Identify which cell holds the provided text, then report its [x, y] central coordinate. 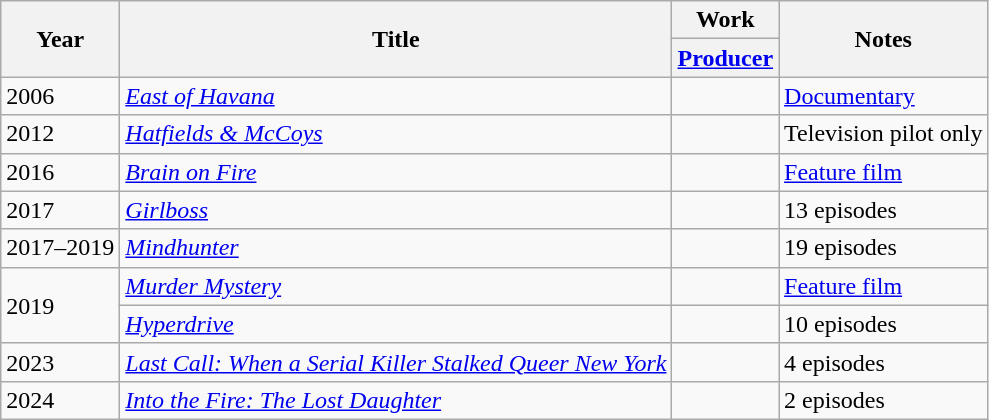
Last Call: When a Serial Killer Stalked Queer New York [396, 362]
Work [726, 20]
Hatfields & McCoys [396, 134]
Notes [884, 39]
Mindhunter [396, 248]
2 episodes [884, 400]
2023 [60, 362]
Murder Mystery [396, 286]
13 episodes [884, 210]
Documentary [884, 96]
10 episodes [884, 324]
2006 [60, 96]
Producer [726, 58]
Girlboss [396, 210]
Television pilot only [884, 134]
4 episodes [884, 362]
Title [396, 39]
Year [60, 39]
2024 [60, 400]
Hyperdrive [396, 324]
2017–2019 [60, 248]
2019 [60, 305]
2012 [60, 134]
Into the Fire: The Lost Daughter [396, 400]
East of Havana [396, 96]
2016 [60, 172]
19 episodes [884, 248]
Brain on Fire [396, 172]
2017 [60, 210]
